Return (x, y) of the center of cell containing provided text 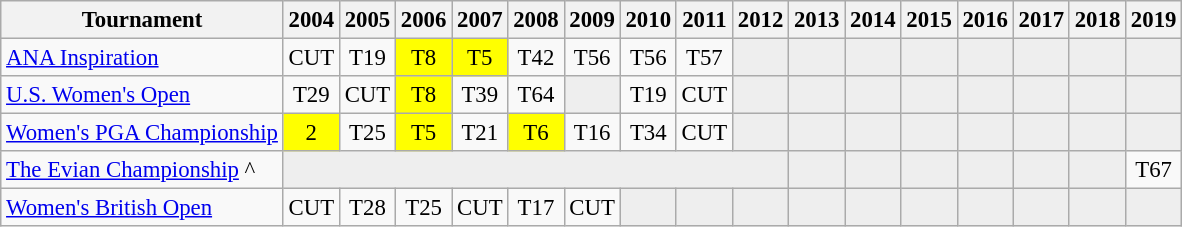
2014 (873, 20)
2019 (1154, 20)
2005 (367, 20)
2018 (1097, 20)
2007 (480, 20)
T67 (1154, 170)
T57 (704, 58)
ANA Inspiration (142, 58)
T64 (536, 95)
Women's PGA Championship (142, 133)
2013 (817, 20)
T6 (536, 133)
2016 (985, 20)
2015 (929, 20)
2012 (760, 20)
T34 (648, 133)
T21 (480, 133)
2006 (424, 20)
2009 (592, 20)
T42 (536, 58)
The Evian Championship ^ (142, 170)
2 (311, 133)
Women's British Open (142, 208)
2004 (311, 20)
2011 (704, 20)
T29 (311, 95)
T39 (480, 95)
2017 (1041, 20)
2008 (536, 20)
T17 (536, 208)
Tournament (142, 20)
T28 (367, 208)
U.S. Women's Open (142, 95)
2010 (648, 20)
T16 (592, 133)
